Find where the given text appears and provide that cell's center as [X, Y] coordinate. 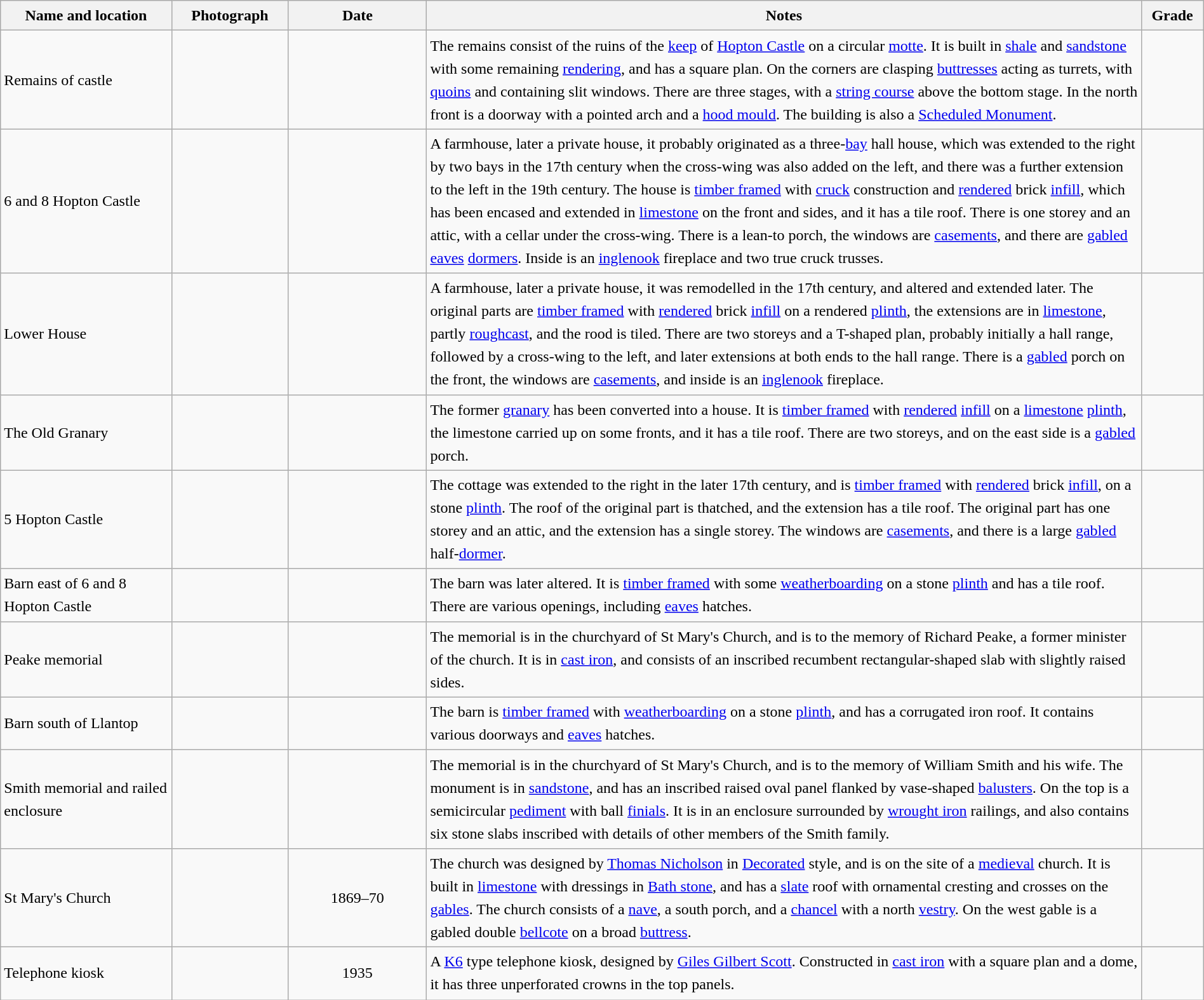
1869–70 [358, 897]
1935 [358, 973]
5 Hopton Castle [86, 520]
Name and location [86, 15]
Photograph [230, 15]
Smith memorial and railed enclosure [86, 799]
St Mary's Church [86, 897]
Remains of castle [86, 80]
Telephone kiosk [86, 973]
Peake memorial [86, 659]
Notes [784, 15]
Barn east of 6 and 8 Hopton Castle [86, 595]
Lower House [86, 334]
The Old Granary [86, 432]
Grade [1172, 15]
Date [358, 15]
The barn is timber framed with weatherboarding on a stone plinth, and has a corrugated iron roof. It contains various doorways and eaves hatches. [784, 723]
Barn south of Llantop [86, 723]
6 and 8 Hopton Castle [86, 201]
